Find where the given text appears and provide that cell's center as (X, Y) coordinate. 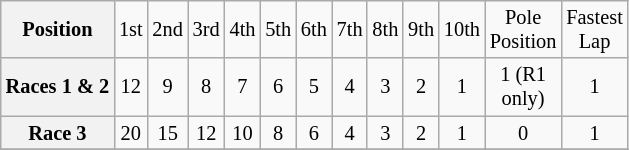
15 (168, 133)
4th (243, 29)
7th (350, 29)
3rd (206, 29)
20 (130, 133)
10th (462, 29)
FastestLap (594, 29)
0 (524, 133)
Races 1 & 2 (58, 87)
9 (168, 87)
1 (R1only) (524, 87)
10 (243, 133)
5 (314, 87)
2nd (168, 29)
5th (278, 29)
7 (243, 87)
Position (58, 29)
8th (385, 29)
9th (421, 29)
PolePosition (524, 29)
1st (130, 29)
6th (314, 29)
Race 3 (58, 133)
